Extract the (x, y) coordinate from the center of the cell holding the provided text.  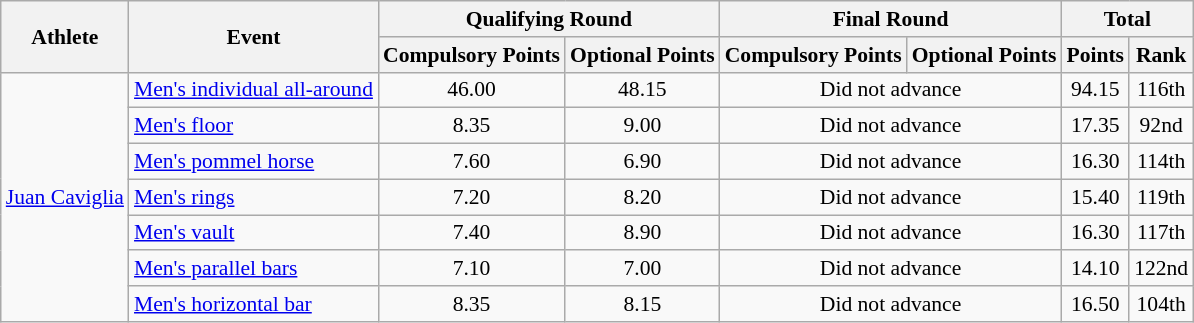
15.40 (1095, 197)
Qualifying Round (549, 19)
48.15 (642, 90)
9.00 (642, 126)
8.20 (642, 197)
8.15 (642, 304)
8.90 (642, 233)
Men's rings (254, 197)
Juan Caviglia (65, 196)
7.40 (472, 233)
6.90 (642, 162)
17.35 (1095, 126)
114th (1161, 162)
Total (1127, 19)
122nd (1161, 269)
Men's vault (254, 233)
16.50 (1095, 304)
117th (1161, 233)
Event (254, 36)
14.10 (1095, 269)
Men's pommel horse (254, 162)
Men's parallel bars (254, 269)
119th (1161, 197)
Athlete (65, 36)
7.20 (472, 197)
Rank (1161, 55)
94.15 (1095, 90)
46.00 (472, 90)
7.60 (472, 162)
Points (1095, 55)
104th (1161, 304)
Men's individual all-around (254, 90)
116th (1161, 90)
92nd (1161, 126)
Men's horizontal bar (254, 304)
7.00 (642, 269)
Men's floor (254, 126)
Final Round (891, 19)
7.10 (472, 269)
